From the cell containing the given text, extract its center point as (x, y) coordinate. 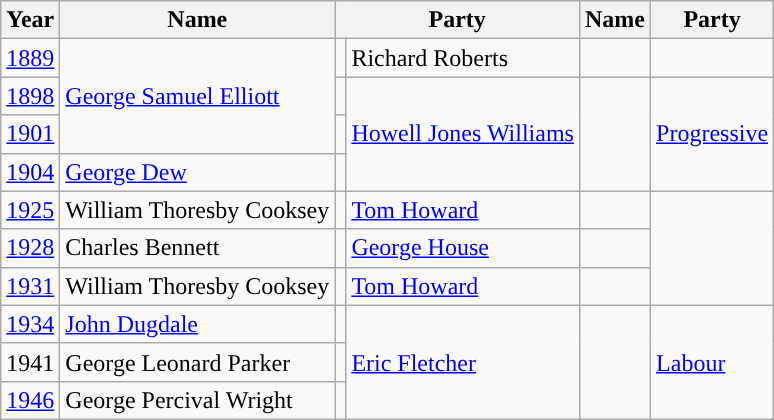
Richard Roberts (463, 58)
Charles Bennett (198, 248)
1946 (30, 400)
George Leonard Parker (198, 362)
1898 (30, 96)
1904 (30, 172)
1934 (30, 324)
George Samuel Elliott (198, 96)
Progressive (712, 134)
George Dew (198, 172)
Howell Jones Williams (463, 134)
George Percival Wright (198, 400)
George House (463, 248)
1901 (30, 134)
1931 (30, 286)
Labour (712, 362)
1928 (30, 248)
Year (30, 20)
1889 (30, 58)
1941 (30, 362)
John Dugdale (198, 324)
1925 (30, 210)
Eric Fletcher (463, 362)
